Pinpoint the cell where the given text exists, returning its (x, y) midpoint coordinate. 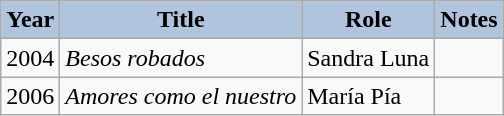
Role (368, 20)
María Pía (368, 96)
Sandra Luna (368, 58)
Notes (469, 20)
Besos robados (181, 58)
2004 (30, 58)
2006 (30, 96)
Amores como el nuestro (181, 96)
Title (181, 20)
Year (30, 20)
